Identify which cell holds the provided text, then report its (X, Y) central coordinate. 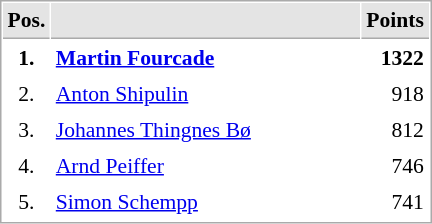
Anton Shipulin (206, 93)
746 (396, 165)
812 (396, 129)
Pos. (26, 21)
Simon Schempp (206, 201)
1. (26, 57)
Points (396, 21)
4. (26, 165)
1322 (396, 57)
3. (26, 129)
741 (396, 201)
2. (26, 93)
Martin Fourcade (206, 57)
918 (396, 93)
Johannes Thingnes Bø (206, 129)
Arnd Peiffer (206, 165)
5. (26, 201)
